Find where the given text appears and provide that cell's center as [x, y] coordinate. 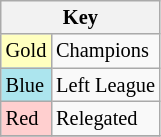
Gold [26, 51]
Key [80, 17]
Red [26, 118]
Champions [106, 51]
Left League [106, 85]
Blue [26, 85]
Relegated [106, 118]
